Search for the cell housing the specified text and yield its [X, Y] center coordinate. 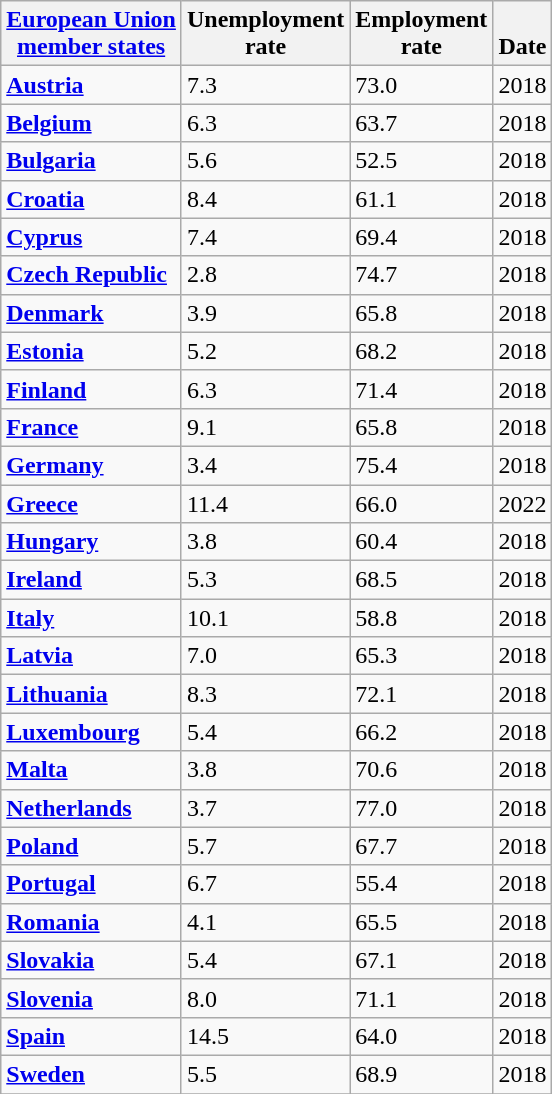
2022 [522, 503]
75.4 [422, 465]
Spain [92, 1036]
Germany [92, 465]
Portugal [92, 884]
71.1 [422, 998]
Unemploymentrate [265, 34]
7.4 [265, 237]
Ireland [92, 580]
61.1 [422, 199]
3.4 [265, 465]
Italy [92, 618]
67.1 [422, 960]
Croatia [92, 199]
Latvia [92, 656]
68.2 [422, 351]
Poland [92, 846]
Luxembourg [92, 732]
67.7 [422, 846]
5.2 [265, 351]
Employmentrate [422, 34]
58.8 [422, 618]
2.8 [265, 275]
Cyprus [92, 237]
60.4 [422, 542]
Sweden [92, 1074]
65.3 [422, 656]
74.7 [422, 275]
Romania [92, 922]
52.5 [422, 161]
55.4 [422, 884]
Finland [92, 389]
Date [522, 34]
10.1 [265, 618]
63.7 [422, 123]
68.9 [422, 1074]
Slovenia [92, 998]
8.4 [265, 199]
Estonia [92, 351]
8.0 [265, 998]
5.5 [265, 1074]
Belgium [92, 123]
8.3 [265, 694]
5.3 [265, 580]
5.7 [265, 846]
Greece [92, 503]
Lithuania [92, 694]
Denmark [92, 313]
69.4 [422, 237]
5.6 [265, 161]
72.1 [422, 694]
3.9 [265, 313]
Malta [92, 770]
64.0 [422, 1036]
9.1 [265, 427]
6.7 [265, 884]
Bulgaria [92, 161]
France [92, 427]
14.5 [265, 1036]
66.0 [422, 503]
71.4 [422, 389]
77.0 [422, 808]
7.0 [265, 656]
7.3 [265, 85]
4.1 [265, 922]
3.7 [265, 808]
73.0 [422, 85]
66.2 [422, 732]
70.6 [422, 770]
Czech Republic [92, 275]
Slovakia [92, 960]
68.5 [422, 580]
11.4 [265, 503]
Austria [92, 85]
Hungary [92, 542]
Netherlands [92, 808]
65.5 [422, 922]
European Unionmember states [92, 34]
